For the text-containing cell, return its midpoint in [X, Y] coordinate format. 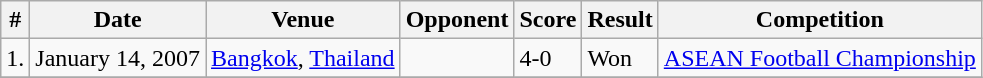
January 14, 2007 [118, 58]
Date [118, 20]
Bangkok, Thailand [304, 58]
# [16, 20]
4-0 [548, 58]
ASEAN Football Championship [820, 58]
1. [16, 58]
Competition [820, 20]
Opponent [457, 20]
Venue [304, 20]
Result [620, 20]
Won [620, 58]
Score [548, 20]
